Determine the [x, y] coordinate at the center of the cell enclosing the given text.  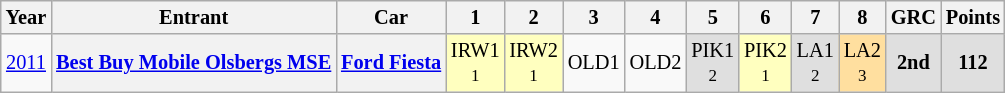
8 [862, 17]
Best Buy Mobile Olsbergs MSE [194, 63]
112 [973, 63]
Entrant [194, 17]
Ford Fiesta [391, 63]
1 [475, 17]
LA12 [816, 63]
7 [816, 17]
IRW21 [533, 63]
6 [766, 17]
LA23 [862, 63]
Year [26, 17]
PIK21 [766, 63]
Car [391, 17]
2 [533, 17]
2nd [914, 63]
OLD1 [594, 63]
2011 [26, 63]
4 [656, 17]
OLD2 [656, 63]
Points [973, 17]
GRC [914, 17]
IRW11 [475, 63]
5 [712, 17]
3 [594, 17]
PIK12 [712, 63]
